Extract the [X, Y] coordinate from the center of the cell holding the provided text.  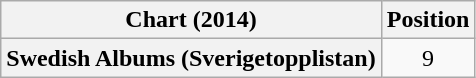
Chart (2014) [191, 20]
9 [428, 58]
Swedish Albums (Sverigetopplistan) [191, 58]
Position [428, 20]
